Provide the [X, Y] coordinate of the cell's center where the given text is located.  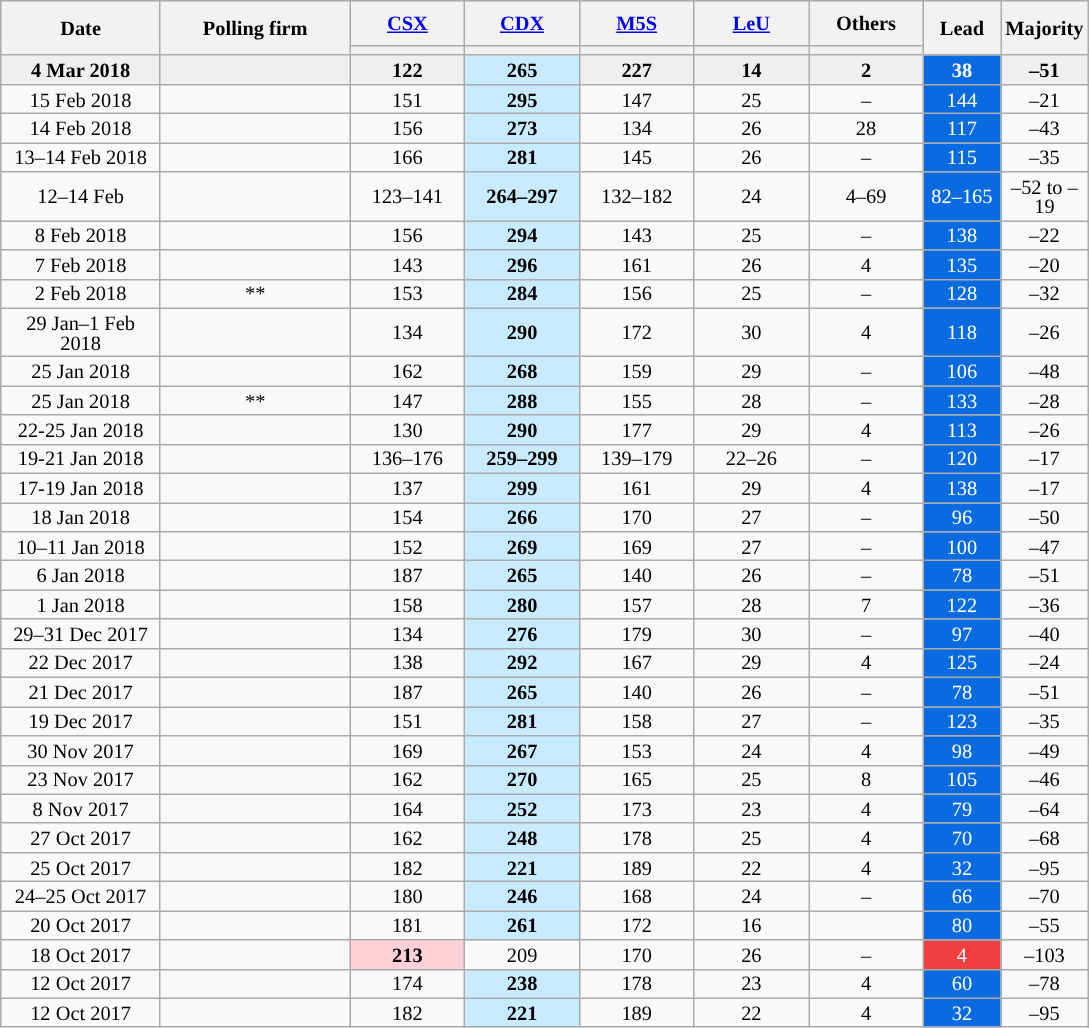
280 [522, 604]
79 [962, 808]
70 [962, 838]
80 [962, 924]
267 [522, 750]
–28 [1044, 400]
17-19 Jan 2018 [81, 488]
24–25 Oct 2017 [81, 896]
154 [408, 516]
273 [522, 128]
18 Jan 2018 [81, 516]
23 Nov 2017 [81, 780]
4–69 [866, 196]
25 Oct 2017 [81, 866]
Others [866, 22]
270 [522, 780]
–55 [1044, 924]
295 [522, 98]
125 [962, 662]
–52 to –19 [1044, 196]
–46 [1044, 780]
CDX [522, 22]
Polling firm [255, 28]
157 [636, 604]
294 [522, 234]
105 [962, 780]
4 Mar 2018 [81, 70]
8 Nov 2017 [81, 808]
168 [636, 896]
12–14 Feb [81, 196]
–49 [1044, 750]
60 [962, 984]
–68 [1044, 838]
66 [962, 896]
19 Dec 2017 [81, 720]
8 [866, 780]
–70 [1044, 896]
269 [522, 546]
177 [636, 430]
1 Jan 2018 [81, 604]
246 [522, 896]
261 [522, 924]
259–299 [522, 458]
7 Feb 2018 [81, 264]
133 [962, 400]
227 [636, 70]
16 [752, 924]
181 [408, 924]
–64 [1044, 808]
–50 [1044, 516]
8 Feb 2018 [81, 234]
268 [522, 370]
299 [522, 488]
10–11 Jan 2018 [81, 546]
238 [522, 984]
144 [962, 98]
–40 [1044, 634]
29 Jan–1 Feb 2018 [81, 332]
14 Feb 2018 [81, 128]
15 Feb 2018 [81, 98]
29–31 Dec 2017 [81, 634]
118 [962, 332]
113 [962, 430]
98 [962, 750]
–103 [1044, 954]
128 [962, 294]
7 [866, 604]
166 [408, 156]
–43 [1044, 128]
248 [522, 838]
266 [522, 516]
139–179 [636, 458]
22-25 Jan 2018 [81, 430]
179 [636, 634]
–20 [1044, 264]
174 [408, 984]
155 [636, 400]
18 Oct 2017 [81, 954]
–32 [1044, 294]
Majority [1044, 28]
123–141 [408, 196]
–21 [1044, 98]
–36 [1044, 604]
–22 [1044, 234]
38 [962, 70]
14 [752, 70]
115 [962, 156]
152 [408, 546]
27 Oct 2017 [81, 838]
100 [962, 546]
96 [962, 516]
135 [962, 264]
–78 [1044, 984]
–47 [1044, 546]
292 [522, 662]
137 [408, 488]
264–297 [522, 196]
2 Feb 2018 [81, 294]
180 [408, 896]
132–182 [636, 196]
173 [636, 808]
2 [866, 70]
LeU [752, 22]
–24 [1044, 662]
Lead [962, 28]
106 [962, 370]
167 [636, 662]
123 [962, 720]
22–26 [752, 458]
–48 [1044, 370]
164 [408, 808]
21 Dec 2017 [81, 692]
213 [408, 954]
22 Dec 2017 [81, 662]
CSX [408, 22]
30 Nov 2017 [81, 750]
M5S [636, 22]
130 [408, 430]
117 [962, 128]
20 Oct 2017 [81, 924]
296 [522, 264]
19-21 Jan 2018 [81, 458]
165 [636, 780]
159 [636, 370]
252 [522, 808]
288 [522, 400]
145 [636, 156]
120 [962, 458]
209 [522, 954]
13–14 Feb 2018 [81, 156]
97 [962, 634]
Date [81, 28]
276 [522, 634]
6 Jan 2018 [81, 574]
136–176 [408, 458]
82–165 [962, 196]
284 [522, 294]
